Return [x, y] of the center of cell containing provided text 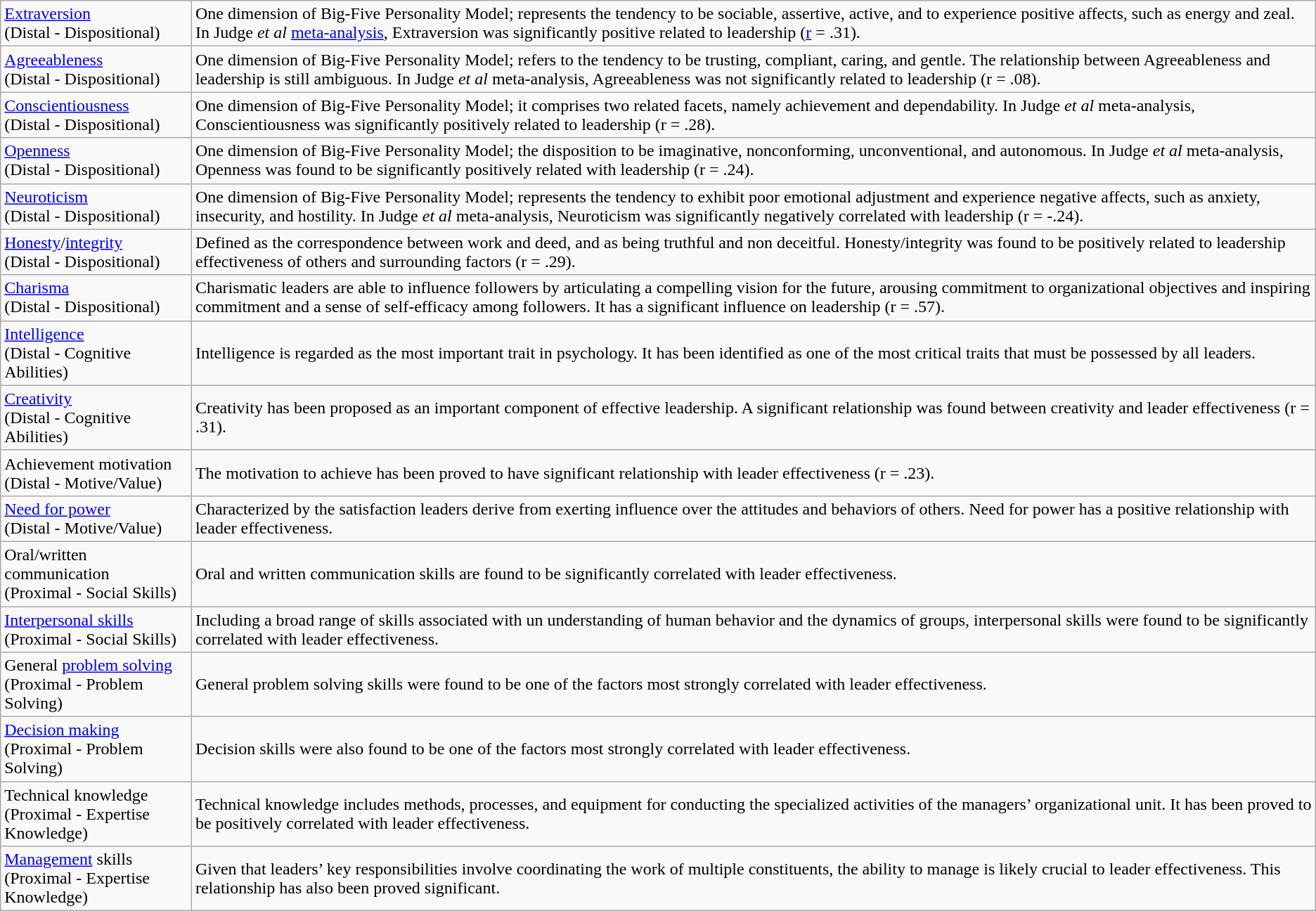
Need for power(Distal - Motive/Value) [96, 519]
Decision making(Proximal - Problem Solving) [96, 749]
Neuroticism(Distal - Dispositional) [96, 207]
General problem solving(Proximal - Problem Solving) [96, 685]
Oral and written communication skills are found to be significantly correlated with leader effectiveness. [754, 574]
Charisma(Distal - Dispositional) [96, 298]
The motivation to achieve has been proved to have significant relationship with leader effectiveness (r = .23). [754, 472]
Honesty/integrity(Distal - Dispositional) [96, 252]
General problem solving skills were found to be one of the factors most strongly correlated with leader effectiveness. [754, 685]
Openness(Distal - Dispositional) [96, 160]
Conscientiousness(Distal - Dispositional) [96, 115]
Oral/written communication(Proximal - Social Skills) [96, 574]
Interpersonal skills(Proximal - Social Skills) [96, 628]
Achievement motivation(Distal - Motive/Value) [96, 472]
Creativity(Distal - Cognitive Abilities) [96, 418]
Technical knowledge(Proximal - Expertise Knowledge) [96, 814]
Intelligence(Distal - Cognitive Abilities) [96, 353]
Agreeableness(Distal - Dispositional) [96, 69]
Extraversion(Distal - Dispositional) [96, 24]
Decision skills were also found to be one of the factors most strongly correlated with leader effectiveness. [754, 749]
Management skills(Proximal - Expertise Knowledge) [96, 879]
